Extract the (x, y) coordinate from the center of the cell holding the provided text.  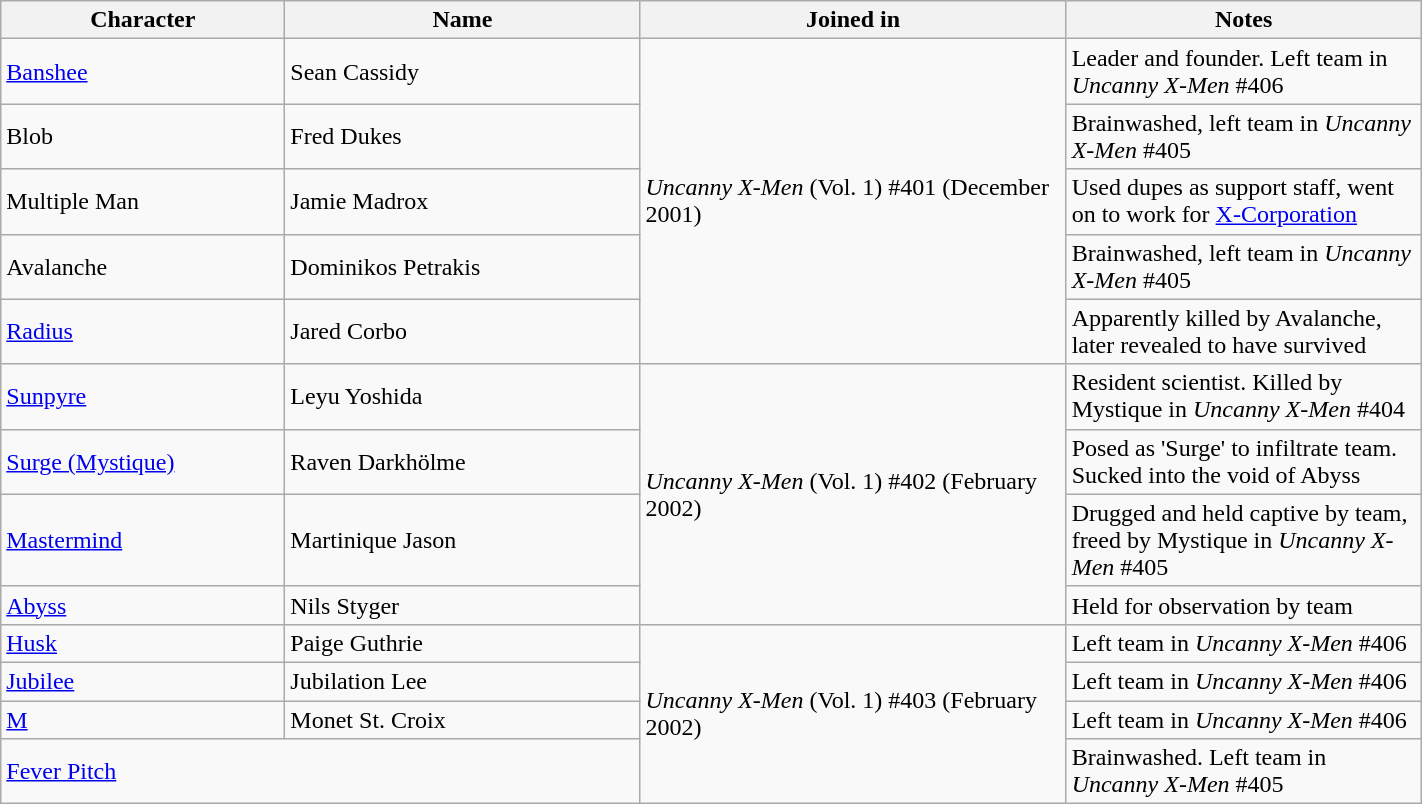
Jared Corbo (462, 332)
Avalanche (143, 266)
Dominikos Petrakis (462, 266)
Apparently killed by Avalanche, later revealed to have survived (1244, 332)
Blob (143, 136)
Surge (Mystique) (143, 462)
Sunpyre (143, 396)
Leader and founder. Left team in Uncanny X-Men #406 (1244, 72)
Fever Pitch (320, 772)
Sean Cassidy (462, 72)
Multiple Man (143, 202)
Radius (143, 332)
Drugged and held captive by team, freed by Mystique in Uncanny X-Men #405 (1244, 540)
Monet St. Croix (462, 719)
Abyss (143, 605)
Brainwashed. Left team in Uncanny X-Men #405 (1244, 772)
Notes (1244, 20)
Name (462, 20)
Fred Dukes (462, 136)
Leyu Yoshida (462, 396)
Used dupes as support staff, went on to work for X-Corporation (1244, 202)
Martinique Jason (462, 540)
Husk (143, 643)
Held for observation by team (1244, 605)
Character (143, 20)
Paige Guthrie (462, 643)
Jamie Madrox (462, 202)
M (143, 719)
Posed as 'Surge' to infiltrate team. Sucked into the void of Abyss (1244, 462)
Jubilee (143, 681)
Uncanny X-Men (Vol. 1) #403 (February 2002) (853, 714)
Resident scientist. Killed by Mystique in Uncanny X-Men #404 (1244, 396)
Uncanny X-Men (Vol. 1) #402 (February 2002) (853, 494)
Uncanny X-Men (Vol. 1) #401 (December 2001) (853, 202)
Raven Darkhölme (462, 462)
Joined in (853, 20)
Banshee (143, 72)
Jubilation Lee (462, 681)
Nils Styger (462, 605)
Mastermind (143, 540)
